Scan for the cell matching the given text and deliver its (X, Y) coordinate at center. 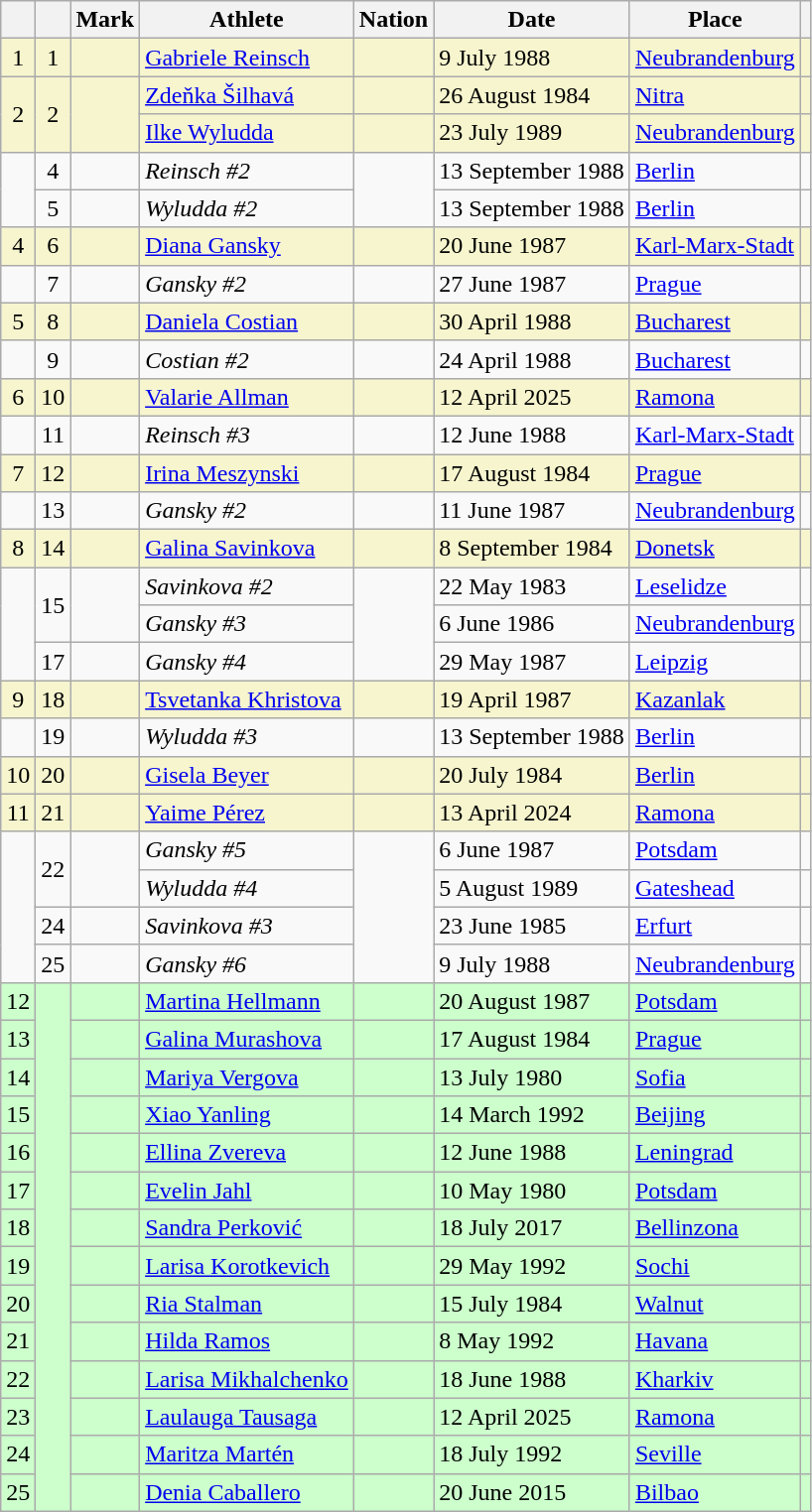
Erfurt (715, 926)
Reinsch #3 (247, 435)
Gansky #5 (247, 850)
Ria Stalman (247, 1304)
Wyludda #4 (247, 888)
Havana (715, 1341)
Gisela Beyer (247, 775)
Leipzig (715, 662)
16 (18, 1153)
Maritza Martén (247, 1454)
20 June 1987 (532, 246)
Tsvetanka Khristova (247, 699)
22 May 1983 (532, 586)
Gateshead (715, 888)
23 July 1989 (532, 133)
18 July 2017 (532, 1228)
11 June 1987 (532, 511)
Bellinzona (715, 1228)
Irina Meszynski (247, 473)
26 August 1984 (532, 95)
5 August 1989 (532, 888)
18 July 1992 (532, 1454)
Bilbao (715, 1492)
Laulauga Tausaga (247, 1417)
27 June 1987 (532, 284)
Daniela Costian (247, 321)
Leselidze (715, 586)
8 September 1984 (532, 549)
15 July 1984 (532, 1304)
Gansky #4 (247, 662)
14 March 1992 (532, 1115)
13 April 2024 (532, 813)
Mariya Vergova (247, 1076)
Zdeňka Šilhavá (247, 95)
Sofia (715, 1076)
8 May 1992 (532, 1341)
Xiao Yanling (247, 1115)
6 June 1987 (532, 850)
Leningrad (715, 1153)
Sandra Perković (247, 1228)
Sochi (715, 1266)
Athlete (247, 20)
Larisa Korotkevich (247, 1266)
Diana Gansky (247, 246)
Martina Hellmann (247, 1001)
Walnut (715, 1304)
Nitra (715, 95)
Valarie Allman (247, 397)
20 July 1984 (532, 775)
29 May 1987 (532, 662)
Ilke Wyludda (247, 133)
Nation (393, 20)
Gansky #3 (247, 624)
23 June 1985 (532, 926)
Denia Caballero (247, 1492)
30 April 1988 (532, 321)
Galina Savinkova (247, 549)
Savinkova #2 (247, 586)
Ellina Zvereva (247, 1153)
23 (18, 1417)
Place (715, 20)
Reinsch #2 (247, 171)
10 May 1980 (532, 1191)
Wyludda #3 (247, 737)
Kazanlak (715, 699)
Hilda Ramos (247, 1341)
Evelin Jahl (247, 1191)
Kharkiv (715, 1379)
Larisa Mikhalchenko (247, 1379)
Gansky #6 (247, 963)
Seville (715, 1454)
Donetsk (715, 549)
19 April 1987 (532, 699)
20 June 2015 (532, 1492)
Savinkova #3 (247, 926)
13 July 1980 (532, 1076)
Mark (105, 20)
Yaime Pérez (247, 813)
Gabriele Reinsch (247, 58)
29 May 1992 (532, 1266)
Beijing (715, 1115)
24 April 1988 (532, 359)
Date (532, 20)
Wyludda #2 (247, 208)
20 August 1987 (532, 1001)
18 June 1988 (532, 1379)
Costian #2 (247, 359)
6 June 1986 (532, 624)
Galina Murashova (247, 1039)
